From the cell containing the given text, extract its center point as [x, y] coordinate. 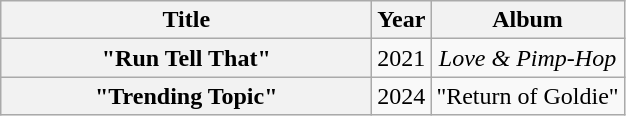
2024 [402, 96]
2021 [402, 58]
"Trending Topic" [186, 96]
Year [402, 20]
Love & Pimp-Hop [528, 58]
"Run Tell That" [186, 58]
Title [186, 20]
"Return of Goldie" [528, 96]
Album [528, 20]
